Capture the cell that displays the provided text and extract its (x, y) central coordinate. 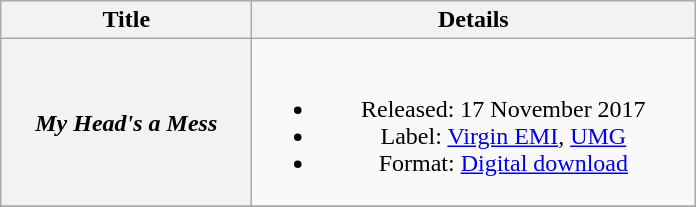
Released: 17 November 2017Label: Virgin EMI, UMGFormat: Digital download (474, 122)
Details (474, 20)
My Head's a Mess (126, 122)
Title (126, 20)
